Extract the (x, y) coordinate from the center of the cell holding the provided text.  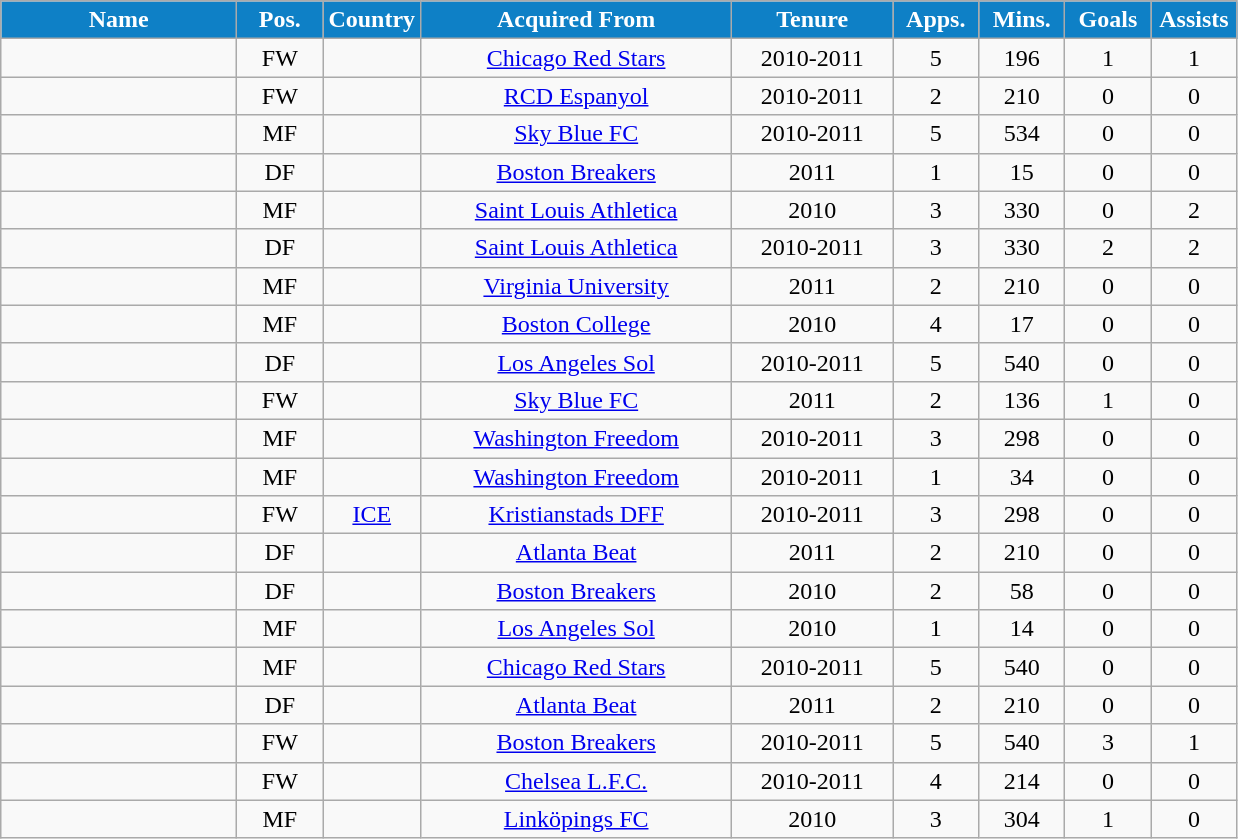
ICE (372, 515)
Assists (1194, 20)
Boston College (576, 324)
Chelsea L.F.C. (576, 781)
Pos. (280, 20)
534 (1022, 134)
Apps. (936, 20)
Linköpings FC (576, 819)
Goals (1108, 20)
304 (1022, 819)
Acquired From (576, 20)
214 (1022, 781)
Virginia University (576, 286)
Tenure (812, 20)
58 (1022, 591)
136 (1022, 400)
Mins. (1022, 20)
Kristianstads DFF (576, 515)
Name (119, 20)
196 (1022, 58)
17 (1022, 324)
14 (1022, 629)
15 (1022, 172)
34 (1022, 477)
Country (372, 20)
RCD Espanyol (576, 96)
